Extract the (x, y) coordinate from the center of the cell holding the provided text.  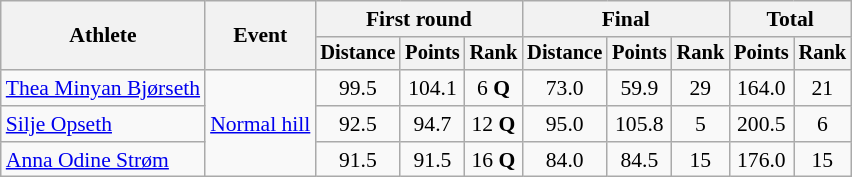
Athlete (103, 36)
95.0 (564, 124)
92.5 (358, 124)
104.1 (432, 88)
Silje Opseth (103, 124)
6 Q (494, 88)
29 (701, 88)
73.0 (564, 88)
First round (418, 19)
Normal hill (260, 124)
94.7 (432, 124)
Thea Minyan Bjørseth (103, 88)
5 (701, 124)
6 (823, 124)
Final (626, 19)
Total (790, 19)
59.9 (639, 88)
Event (260, 36)
21 (823, 88)
164.0 (761, 88)
99.5 (358, 88)
200.5 (761, 124)
105.8 (639, 124)
12 Q (494, 124)
